From the cell containing the given text, extract its center point as (X, Y) coordinate. 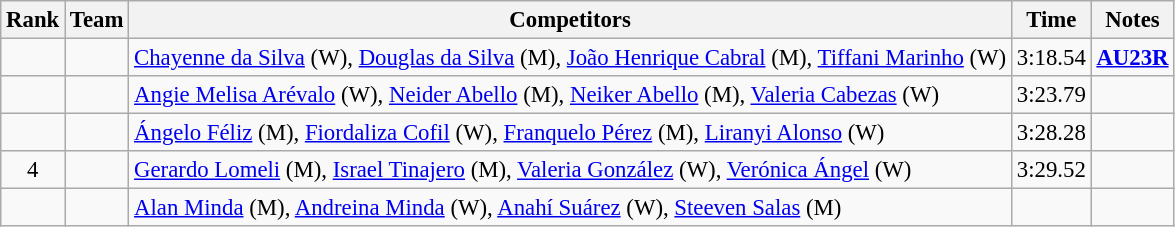
3:28.28 (1051, 133)
Angie Melisa Arévalo (W), Neider Abello (M), Neiker Abello (M), Valeria Cabezas (W) (570, 95)
Ángelo Féliz (M), Fiordaliza Cofil (W), Franquelo Pérez (M), Liranyi Alonso (W) (570, 133)
Notes (1132, 20)
3:18.54 (1051, 58)
4 (33, 170)
Team (97, 20)
Alan Minda (M), Andreina Minda (W), Anahí Suárez (W), Steeven Salas (M) (570, 208)
Time (1051, 20)
Competitors (570, 20)
3:23.79 (1051, 95)
Gerardo Lomeli (M), Israel Tinajero (M), Valeria González (W), Verónica Ángel (W) (570, 170)
Chayenne da Silva (W), Douglas da Silva (M), João Henrique Cabral (M), Tiffani Marinho (W) (570, 58)
Rank (33, 20)
AU23R (1132, 58)
3:29.52 (1051, 170)
